Return the [x, y] coordinate for the center point of the cell that contains the specified text.  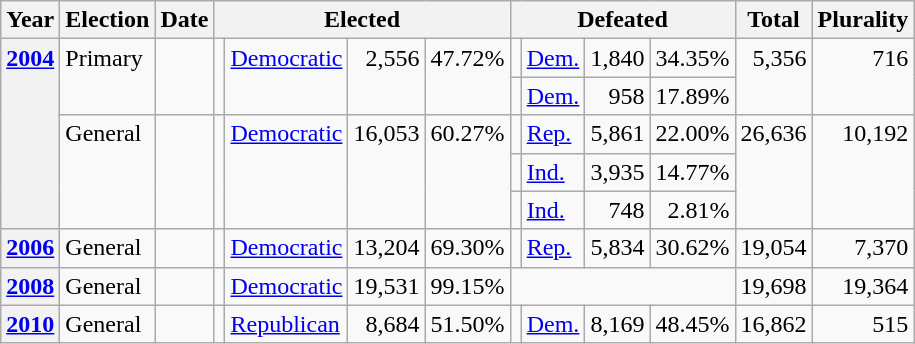
19,364 [863, 286]
Date [184, 20]
2006 [30, 248]
2.81% [692, 210]
99.15% [468, 286]
Year [30, 20]
Republican [286, 324]
19,531 [386, 286]
69.30% [468, 248]
60.27% [468, 172]
Total [774, 20]
2004 [30, 134]
958 [618, 96]
3,935 [618, 172]
7,370 [863, 248]
8,169 [618, 324]
30.62% [692, 248]
Election [108, 20]
16,862 [774, 324]
19,054 [774, 248]
5,834 [618, 248]
48.45% [692, 324]
51.50% [468, 324]
8,684 [386, 324]
Primary [108, 77]
Defeated [622, 20]
Plurality [863, 20]
10,192 [863, 172]
515 [863, 324]
716 [863, 77]
2,556 [386, 77]
26,636 [774, 172]
16,053 [386, 172]
47.72% [468, 77]
22.00% [692, 134]
5,861 [618, 134]
Elected [362, 20]
748 [618, 210]
1,840 [618, 58]
19,698 [774, 286]
5,356 [774, 77]
34.35% [692, 58]
2010 [30, 324]
2008 [30, 286]
14.77% [692, 172]
17.89% [692, 96]
13,204 [386, 248]
